Return the [x, y] coordinate for the center point of the cell that contains the specified text.  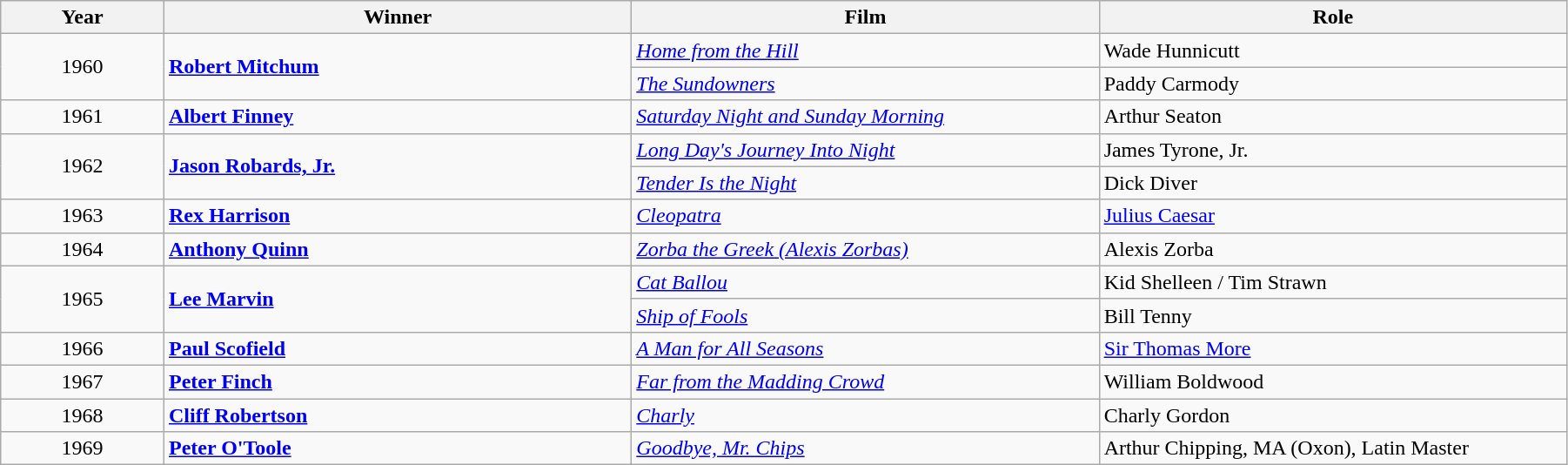
Paul Scofield [397, 348]
Arthur Seaton [1333, 117]
1963 [83, 216]
Peter Finch [397, 381]
Cleopatra [865, 216]
Year [83, 17]
Charly Gordon [1333, 415]
Bill Tenny [1333, 315]
Goodbye, Mr. Chips [865, 448]
1960 [83, 67]
Role [1333, 17]
Jason Robards, Jr. [397, 166]
Sir Thomas More [1333, 348]
Kid Shelleen / Tim Strawn [1333, 282]
Charly [865, 415]
A Man for All Seasons [865, 348]
Lee Marvin [397, 299]
Cliff Robertson [397, 415]
Albert Finney [397, 117]
Rex Harrison [397, 216]
Peter O'Toole [397, 448]
Anthony Quinn [397, 249]
Long Day's Journey Into Night [865, 150]
Film [865, 17]
1966 [83, 348]
Paddy Carmody [1333, 84]
1965 [83, 299]
1964 [83, 249]
Saturday Night and Sunday Morning [865, 117]
William Boldwood [1333, 381]
Zorba the Greek (Alexis Zorbas) [865, 249]
Far from the Madding Crowd [865, 381]
Arthur Chipping, MA (Oxon), Latin Master [1333, 448]
The Sundowners [865, 84]
Cat Ballou [865, 282]
Dick Diver [1333, 183]
1967 [83, 381]
1962 [83, 166]
Tender Is the Night [865, 183]
Robert Mitchum [397, 67]
Ship of Fools [865, 315]
Julius Caesar [1333, 216]
James Tyrone, Jr. [1333, 150]
Alexis Zorba [1333, 249]
1961 [83, 117]
1969 [83, 448]
1968 [83, 415]
Home from the Hill [865, 51]
Winner [397, 17]
Wade Hunnicutt [1333, 51]
